Provide the (X, Y) coordinate of the cell's center where the given text is located.  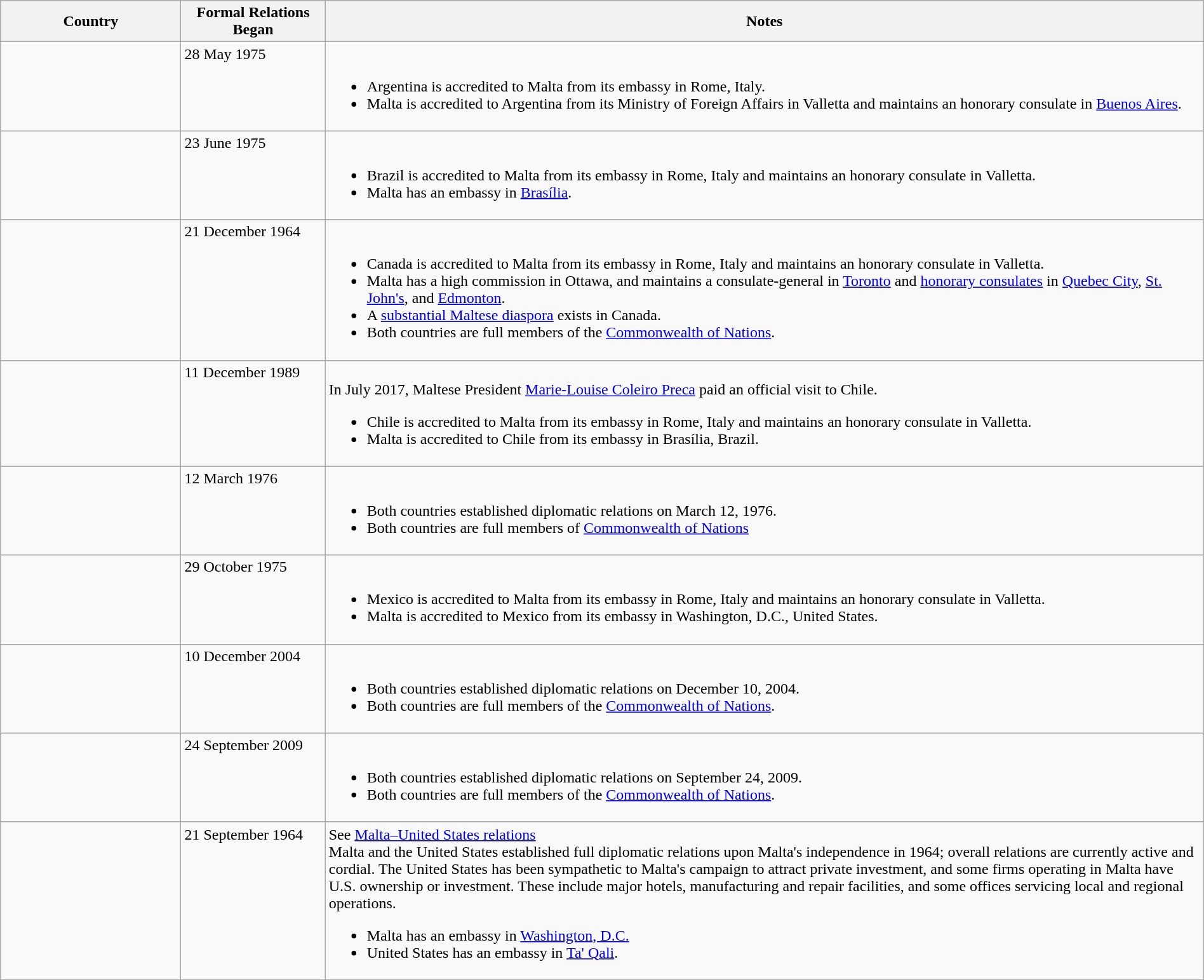
21 September 1964 (253, 901)
10 December 2004 (253, 688)
Both countries established diplomatic relations on September 24, 2009.Both countries are full members of the Commonwealth of Nations. (765, 777)
Brazil is accredited to Malta from its embassy in Rome, Italy and maintains an honorary consulate in Valletta.Malta has an embassy in Brasília. (765, 175)
11 December 1989 (253, 413)
Both countries established diplomatic relations on March 12, 1976.Both countries are full members of Commonwealth of Nations (765, 511)
Both countries established diplomatic relations on December 10, 2004.Both countries are full members of the Commonwealth of Nations. (765, 688)
Country (91, 22)
29 October 1975 (253, 600)
23 June 1975 (253, 175)
24 September 2009 (253, 777)
28 May 1975 (253, 86)
12 March 1976 (253, 511)
Notes (765, 22)
21 December 1964 (253, 290)
Formal Relations Began (253, 22)
